Locate the cell with the specified text and output its [x, y] center coordinate. 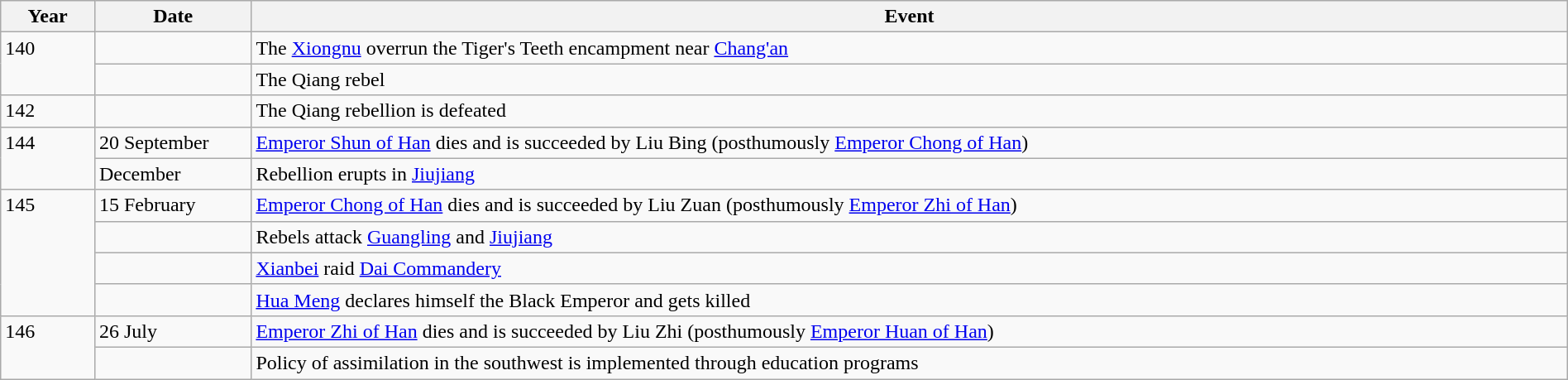
15 February [172, 205]
The Qiang rebellion is defeated [910, 111]
Rebels attack Guangling and Jiujiang [910, 237]
142 [48, 111]
145 [48, 253]
The Xiongnu overrun the Tiger's Teeth encampment near Chang'an [910, 48]
Hua Meng declares himself the Black Emperor and gets killed [910, 300]
20 September [172, 142]
Event [910, 17]
Xianbei raid Dai Commandery [910, 268]
144 [48, 158]
December [172, 174]
Emperor Chong of Han dies and is succeeded by Liu Zuan (posthumously Emperor Zhi of Han) [910, 205]
Emperor Zhi of Han dies and is succeeded by Liu Zhi (posthumously Emperor Huan of Han) [910, 331]
146 [48, 347]
26 July [172, 331]
Policy of assimilation in the southwest is implemented through education programs [910, 363]
Emperor Shun of Han dies and is succeeded by Liu Bing (posthumously Emperor Chong of Han) [910, 142]
Date [172, 17]
Year [48, 17]
The Qiang rebel [910, 79]
140 [48, 64]
Rebellion erupts in Jiujiang [910, 174]
